Provide the [x, y] coordinate of the cell's center where the given text is located.  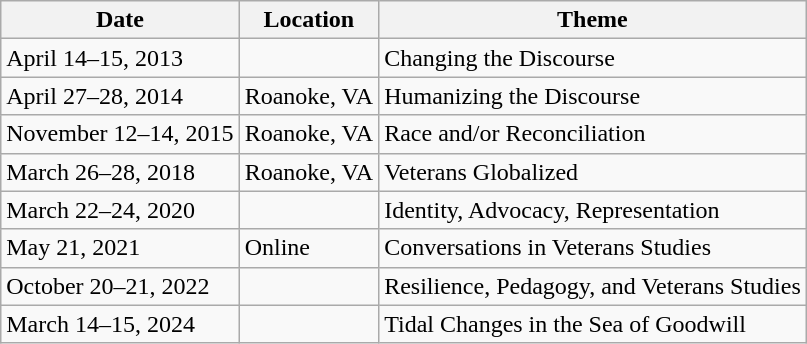
May 21, 2021 [120, 248]
March 22–24, 2020 [120, 210]
March 26–28, 2018 [120, 172]
April 14–15, 2013 [120, 58]
March 14–15, 2024 [120, 324]
April 27–28, 2014 [120, 96]
Tidal Changes in the Sea of Goodwill [593, 324]
Location [309, 20]
Conversations in Veterans Studies [593, 248]
Online [309, 248]
Resilience, Pedagogy, and Veterans Studies [593, 286]
Identity, Advocacy, Representation [593, 210]
Date [120, 20]
Theme [593, 20]
October 20–21, 2022 [120, 286]
November 12–14, 2015 [120, 134]
Changing the Discourse [593, 58]
Race and/or Reconciliation [593, 134]
Humanizing the Discourse [593, 96]
Veterans Globalized [593, 172]
